Pinpoint the cell where the given text exists, returning its (X, Y) midpoint coordinate. 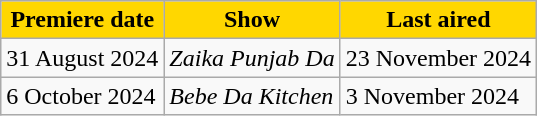
Zaika Punjab Da (252, 58)
23 November 2024 (438, 58)
Last aired (438, 20)
31 August 2024 (82, 58)
Show (252, 20)
Premiere date (82, 20)
3 November 2024 (438, 96)
6 October 2024 (82, 96)
Bebe Da Kitchen (252, 96)
